Provide the [x, y] coordinate of the cell's center where the given text is located.  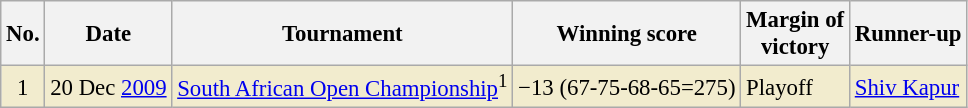
20 Dec 2009 [108, 87]
1 [23, 87]
No. [23, 34]
Playoff [796, 87]
Winning score [627, 34]
−13 (67-75-68-65=275) [627, 87]
Margin ofvictory [796, 34]
Tournament [342, 34]
Date [108, 34]
South African Open Championship1 [342, 87]
Runner-up [908, 34]
Shiv Kapur [908, 87]
